Extract the (x, y) coordinate from the center of the cell holding the provided text.  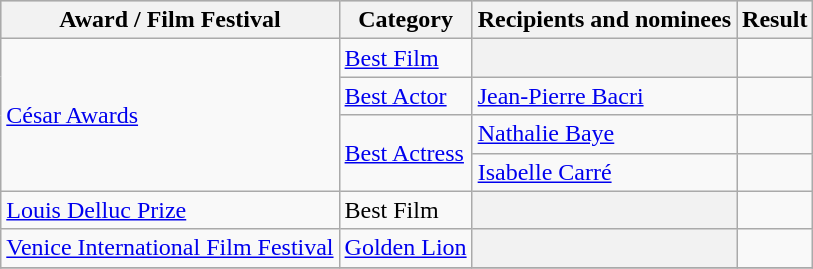
Jean-Pierre Bacri (604, 96)
Louis Delluc Prize (170, 210)
Recipients and nominees (604, 20)
Nathalie Baye (604, 134)
Golden Lion (406, 248)
Result (775, 20)
Venice International Film Festival (170, 248)
Best Actress (406, 153)
César Awards (170, 115)
Isabelle Carré (604, 172)
Award / Film Festival (170, 20)
Best Actor (406, 96)
Category (406, 20)
